Find where the given text appears and provide that cell's center as (x, y) coordinate. 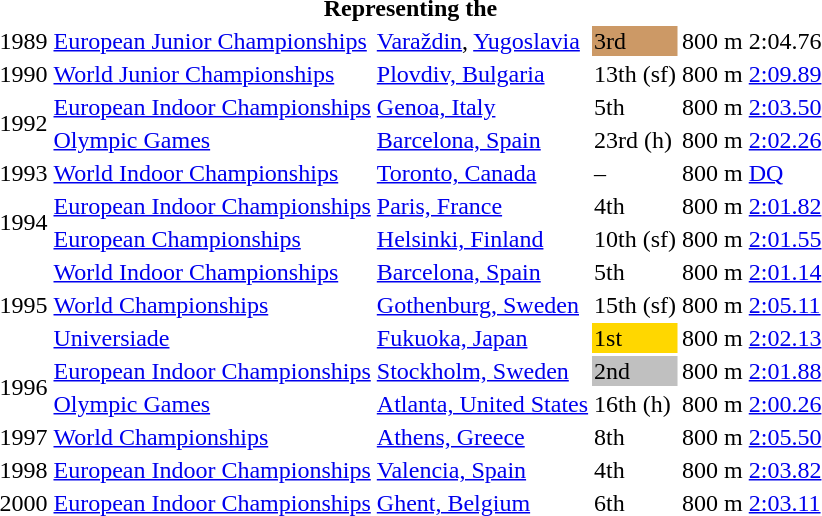
Gothenburg, Sweden (482, 305)
Plovdiv, Bulgaria (482, 74)
16th (h) (636, 404)
10th (sf) (636, 239)
– (636, 173)
Valencia, Spain (482, 470)
Fukuoka, Japan (482, 338)
Toronto, Canada (482, 173)
15th (sf) (636, 305)
European Junior Championships (212, 41)
8th (636, 437)
1st (636, 338)
World Junior Championships (212, 74)
Stockholm, Sweden (482, 371)
23rd (h) (636, 140)
Universiade (212, 338)
Paris, France (482, 206)
Atlanta, United States (482, 404)
Athens, Greece (482, 437)
3rd (636, 41)
13th (sf) (636, 74)
Varaždin, Yugoslavia (482, 41)
2nd (636, 371)
Genoa, Italy (482, 107)
Helsinki, Finland (482, 239)
European Championships (212, 239)
